Return the [X, Y] coordinate for the center point of the cell that contains the specified text.  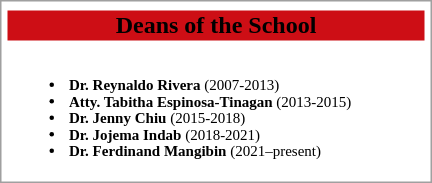
Deans of the School [216, 25]
